Locate the cell with the specified text and output its [X, Y] center coordinate. 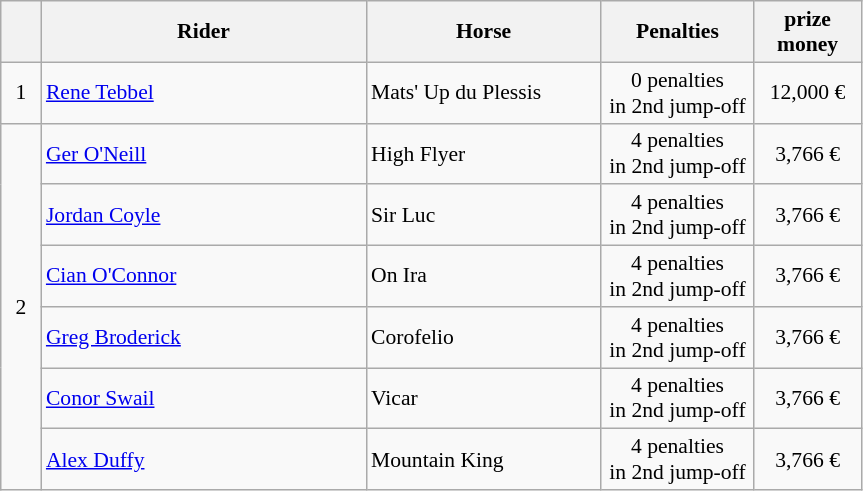
Sir Luc [484, 216]
Cian O'Connor [204, 276]
12,000 € [808, 92]
Greg Broderick [204, 338]
Vicar [484, 398]
Rider [204, 32]
Rene Tebbel [204, 92]
0 penaltiesin 2nd jump-off [678, 92]
Horse [484, 32]
Corofelio [484, 338]
Conor Swail [204, 398]
On Ira [484, 276]
Mountain King [484, 460]
Mats' Up du Plessis [484, 92]
Ger O'Neill [204, 154]
Jordan Coyle [204, 216]
Alex Duffy [204, 460]
1 [21, 92]
Penalties [678, 32]
2 [21, 306]
High Flyer [484, 154]
prizemoney [808, 32]
